Search for the cell housing the specified text and yield its [x, y] center coordinate. 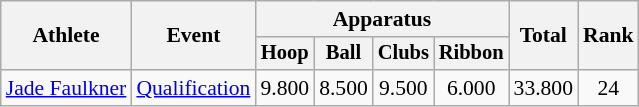
Qualification [193, 88]
Athlete [66, 36]
9.500 [404, 88]
9.800 [284, 88]
Total [544, 36]
Clubs [404, 54]
Ribbon [472, 54]
Event [193, 36]
33.800 [544, 88]
Apparatus [382, 19]
8.500 [344, 88]
6.000 [472, 88]
Ball [344, 54]
Jade Faulkner [66, 88]
24 [608, 88]
Hoop [284, 54]
Rank [608, 36]
